Provide the [X, Y] coordinate of the cell's center where the given text is located.  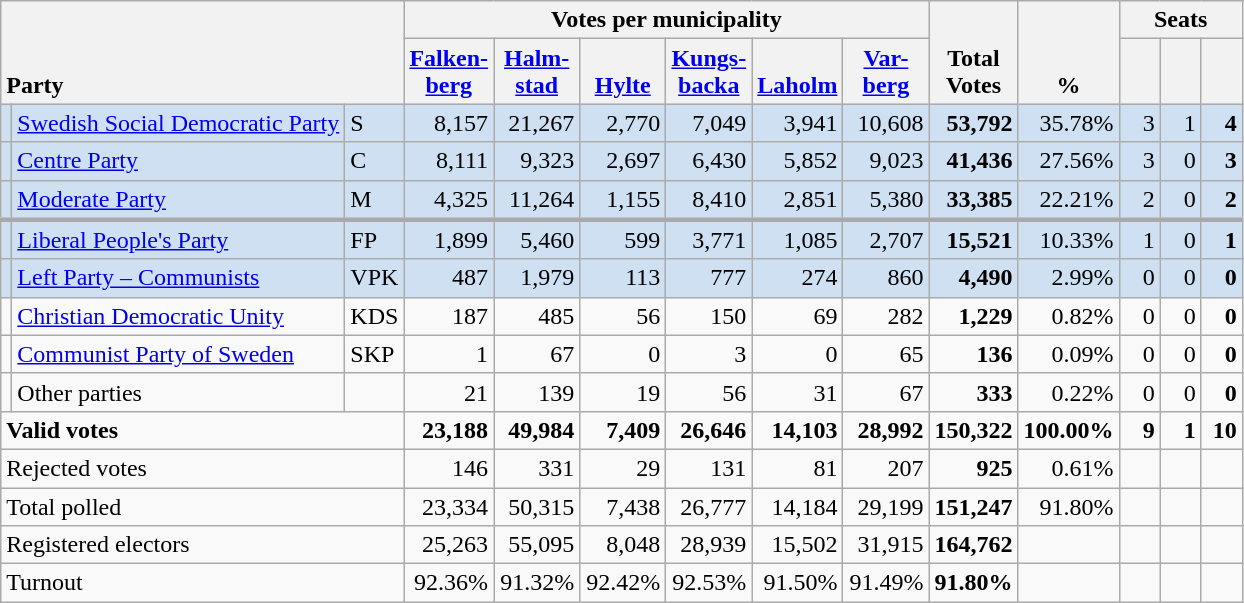
164,762 [974, 545]
21,267 [537, 123]
4,325 [449, 200]
925 [974, 468]
19 [623, 392]
Liberal People's Party [178, 240]
4 [1222, 123]
9,023 [886, 161]
55,095 [537, 545]
Total Votes [974, 52]
131 [709, 468]
M [374, 200]
487 [449, 278]
9,323 [537, 161]
28,939 [709, 545]
27.56% [1068, 161]
21 [449, 392]
139 [537, 392]
65 [886, 354]
33,385 [974, 200]
Falken- berg [449, 72]
8,048 [623, 545]
31,915 [886, 545]
91.32% [537, 583]
S [374, 123]
777 [709, 278]
10 [1222, 430]
Moderate Party [178, 200]
29,199 [886, 507]
35.78% [1068, 123]
6,430 [709, 161]
14,103 [798, 430]
Valid votes [202, 430]
Centre Party [178, 161]
100.00% [1068, 430]
Votes per municipality [666, 20]
92.36% [449, 583]
1,155 [623, 200]
81 [798, 468]
53,792 [974, 123]
41,436 [974, 161]
Turnout [202, 583]
8,111 [449, 161]
331 [537, 468]
860 [886, 278]
23,334 [449, 507]
150 [709, 316]
7,438 [623, 507]
69 [798, 316]
Christian Democratic Unity [178, 316]
92.42% [623, 583]
11,264 [537, 200]
3,771 [709, 240]
5,460 [537, 240]
Seats [1180, 20]
2,697 [623, 161]
49,984 [537, 430]
91.49% [886, 583]
23,188 [449, 430]
26,777 [709, 507]
274 [798, 278]
8,157 [449, 123]
% [1068, 52]
92.53% [709, 583]
9 [1140, 430]
113 [623, 278]
14,184 [798, 507]
0.22% [1068, 392]
10.33% [1068, 240]
Communist Party of Sweden [178, 354]
Kungs- backa [709, 72]
Other parties [178, 392]
2,851 [798, 200]
28,992 [886, 430]
187 [449, 316]
Var- berg [886, 72]
15,502 [798, 545]
1,899 [449, 240]
50,315 [537, 507]
22.21% [1068, 200]
VPK [374, 278]
25,263 [449, 545]
Registered electors [202, 545]
1,085 [798, 240]
136 [974, 354]
26,646 [709, 430]
150,322 [974, 430]
15,521 [974, 240]
KDS [374, 316]
1,979 [537, 278]
29 [623, 468]
282 [886, 316]
146 [449, 468]
5,852 [798, 161]
SKP [374, 354]
10,608 [886, 123]
Hylte [623, 72]
207 [886, 468]
485 [537, 316]
Rejected votes [202, 468]
7,049 [709, 123]
0.09% [1068, 354]
7,409 [623, 430]
2,770 [623, 123]
151,247 [974, 507]
0.61% [1068, 468]
Left Party – Communists [178, 278]
Party [202, 52]
Laholm [798, 72]
0.82% [1068, 316]
FP [374, 240]
31 [798, 392]
333 [974, 392]
8,410 [709, 200]
C [374, 161]
3,941 [798, 123]
91.50% [798, 583]
2,707 [886, 240]
1,229 [974, 316]
Halm- stad [537, 72]
5,380 [886, 200]
4,490 [974, 278]
Swedish Social Democratic Party [178, 123]
Total polled [202, 507]
2.99% [1068, 278]
599 [623, 240]
